Search for the cell housing the specified text and yield its [X, Y] center coordinate. 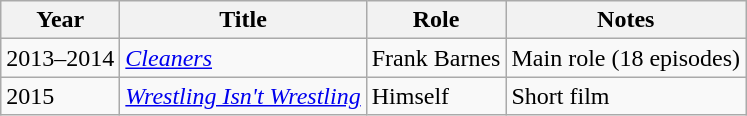
Cleaners [243, 58]
Title [243, 20]
Role [436, 20]
2013–2014 [60, 58]
Wrestling Isn't Wrestling [243, 96]
Main role (18 episodes) [626, 58]
Notes [626, 20]
Year [60, 20]
Frank Barnes [436, 58]
2015 [60, 96]
Short film [626, 96]
Himself [436, 96]
